Detect which cell encompasses the target text, then output its (x, y) center coordinate. 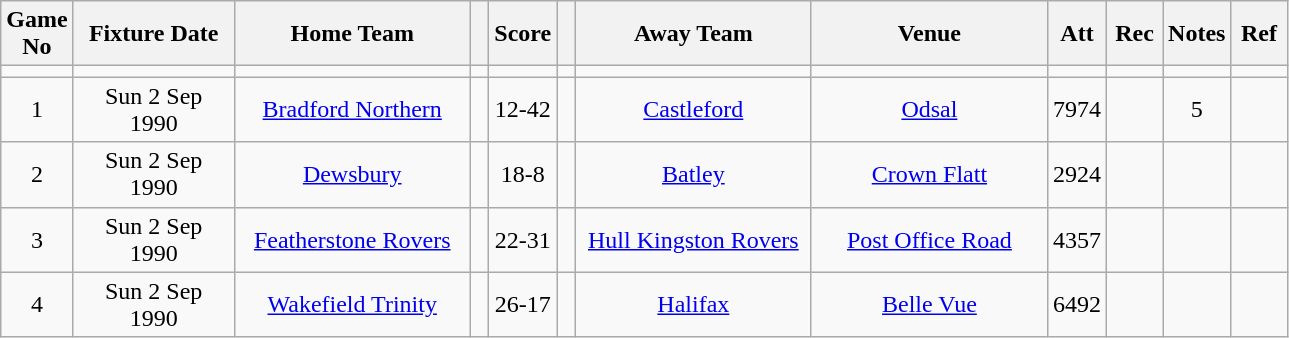
Wakefield Trinity (352, 304)
Halifax (693, 304)
Featherstone Rovers (352, 240)
3 (37, 240)
18-8 (523, 174)
4 (37, 304)
Home Team (352, 34)
Notes (1197, 34)
Batley (693, 174)
Odsal (929, 110)
Belle Vue (929, 304)
Bradford Northern (352, 110)
Crown Flatt (929, 174)
26-17 (523, 304)
Rec (1135, 34)
2924 (1076, 174)
Score (523, 34)
Dewsbury (352, 174)
Game No (37, 34)
Att (1076, 34)
Venue (929, 34)
Castleford (693, 110)
22-31 (523, 240)
Away Team (693, 34)
7974 (1076, 110)
Fixture Date (154, 34)
Hull Kingston Rovers (693, 240)
2 (37, 174)
6492 (1076, 304)
5 (1197, 110)
Post Office Road (929, 240)
Ref (1259, 34)
1 (37, 110)
12-42 (523, 110)
4357 (1076, 240)
